For the text-containing cell, return its midpoint in (x, y) coordinate format. 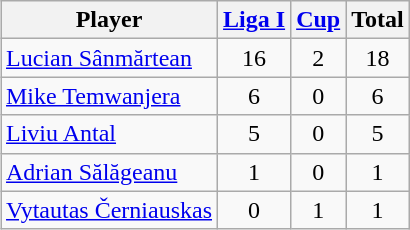
Liviu Antal (108, 134)
Adrian Sălăgeanu (108, 172)
Lucian Sânmărtean (108, 58)
Mike Temwanjera (108, 96)
2 (318, 58)
18 (378, 58)
Player (108, 20)
Total (378, 20)
16 (254, 58)
Liga I (254, 20)
Cup (318, 20)
Vytautas Černiauskas (108, 210)
